For the text-containing cell, return its midpoint in (X, Y) coordinate format. 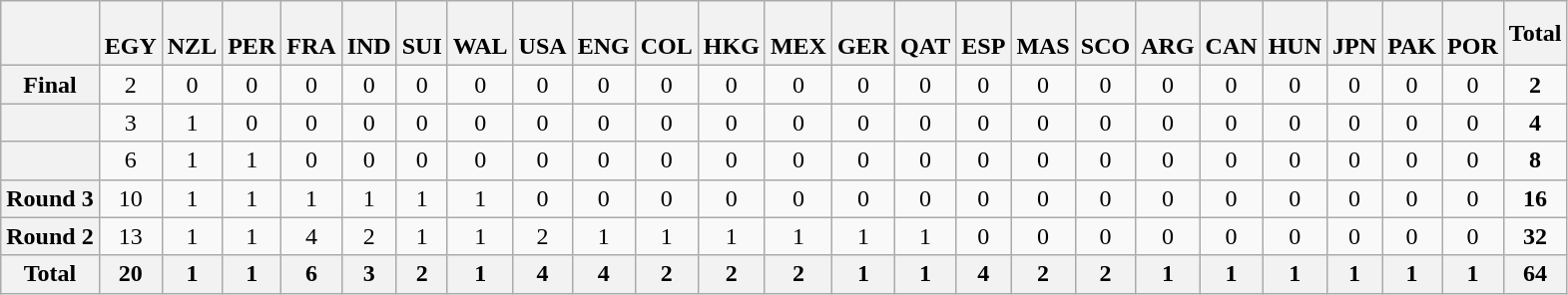
ARG (1168, 34)
MEX (798, 34)
Round 2 (50, 236)
HKG (731, 34)
10 (130, 198)
PAK (1412, 34)
QAT (924, 34)
NZL (192, 34)
ENG (603, 34)
16 (1535, 198)
IND (369, 34)
WAL (480, 34)
ESP (984, 34)
FRA (311, 34)
13 (130, 236)
Final (50, 85)
GER (862, 34)
PER (252, 34)
64 (1535, 274)
COL (667, 34)
Round 3 (50, 198)
8 (1535, 160)
HUN (1295, 34)
USA (543, 34)
EGY (130, 34)
SUI (421, 34)
20 (130, 274)
32 (1535, 236)
MAS (1043, 34)
CAN (1232, 34)
POR (1473, 34)
SCO (1105, 34)
JPN (1355, 34)
